Find where the given text appears and provide that cell's center as (x, y) coordinate. 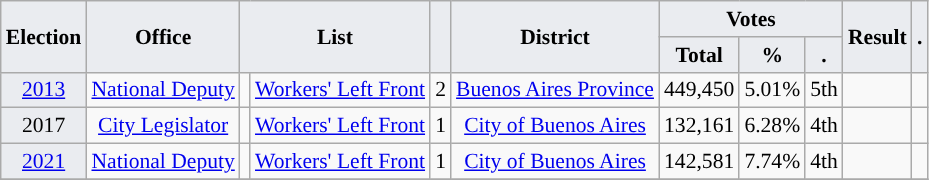
Office (162, 36)
2021 (44, 162)
5th (824, 90)
Election (44, 36)
Total (699, 55)
2017 (44, 126)
7.74% (772, 162)
List (335, 36)
6.28% (772, 126)
5.01% (772, 90)
142,581 (699, 162)
Votes (751, 19)
449,450 (699, 90)
District (555, 36)
% (772, 55)
Result (878, 36)
City Legislator (162, 126)
132,161 (699, 126)
Buenos Aires Province (555, 90)
2 (440, 90)
2013 (44, 90)
